Determine the (x, y) coordinate at the center of the cell enclosing the given text.  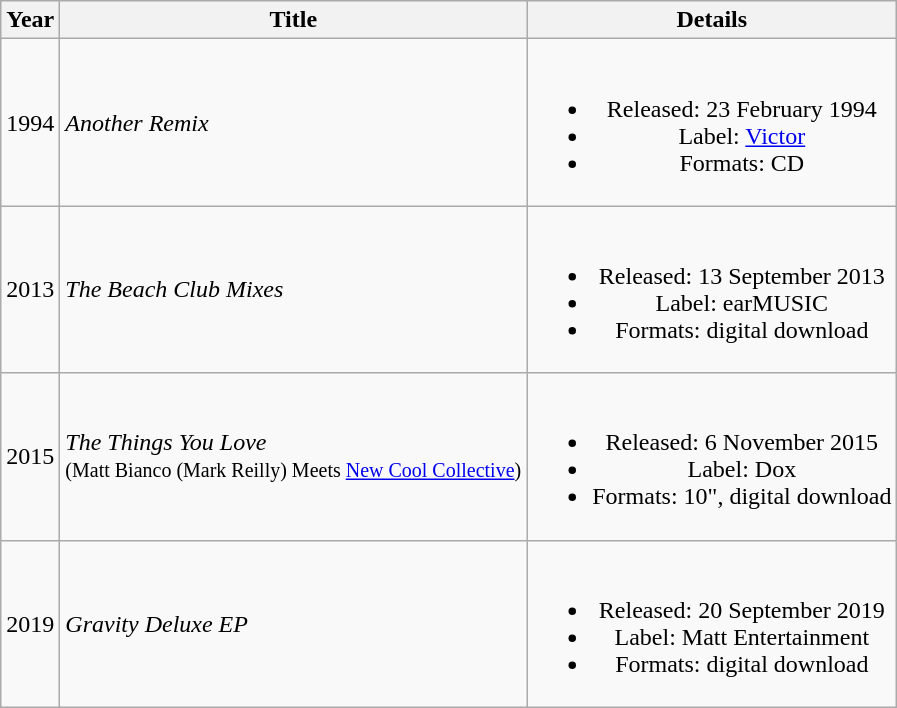
1994 (30, 122)
Released: 20 September 2019Label: Matt EntertainmentFormats: digital download (712, 624)
2015 (30, 456)
Another Remix (294, 122)
2013 (30, 290)
Title (294, 20)
The Beach Club Mixes (294, 290)
2019 (30, 624)
Released: 6 November 2015Label: DoxFormats: 10", digital download (712, 456)
Year (30, 20)
Details (712, 20)
Released: 13 September 2013Label: earMUSICFormats: digital download (712, 290)
Released: 23 February 1994Label: VictorFormats: CD (712, 122)
The Things You Love(Matt Bianco (Mark Reilly) Meets New Cool Collective) (294, 456)
Gravity Deluxe EP (294, 624)
